Pinpoint the cell where the given text exists, returning its [x, y] midpoint coordinate. 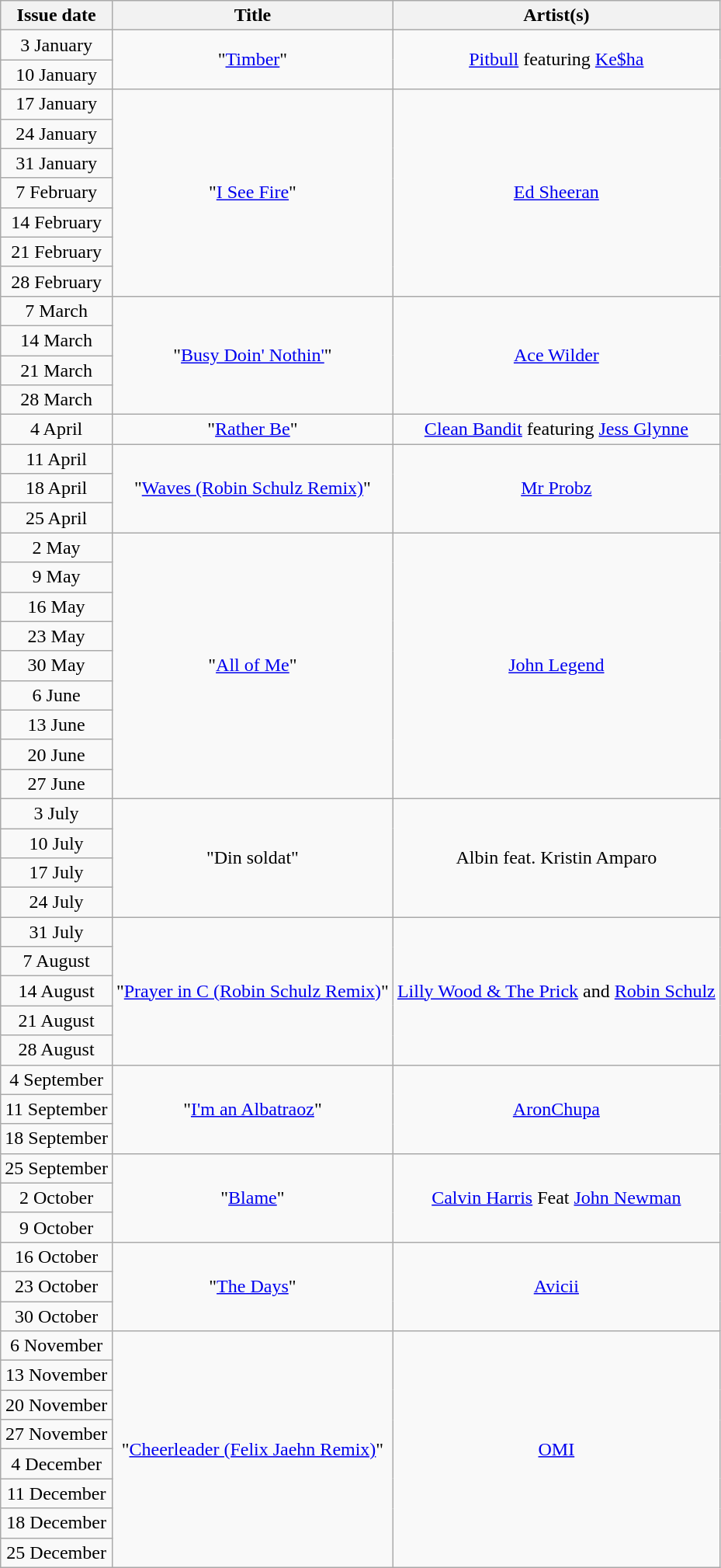
25 April [57, 518]
27 November [57, 1434]
"Blame" [252, 1198]
18 September [57, 1139]
17 January [57, 104]
31 January [57, 163]
4 April [57, 429]
3 July [57, 813]
7 February [57, 193]
28 August [57, 1050]
30 May [57, 666]
28 February [57, 281]
"I See Fire" [252, 193]
14 February [57, 222]
27 June [57, 784]
4 December [57, 1464]
7 March [57, 311]
21 August [57, 1020]
16 May [57, 607]
"Waves (Robin Schulz Remix)" [252, 488]
AronChupa [556, 1109]
Mr Probz [556, 488]
Ace Wilder [556, 355]
31 July [57, 932]
23 May [57, 636]
Calvin Harris Feat John Newman [556, 1198]
30 October [57, 1316]
Clean Bandit featuring Jess Glynne [556, 429]
20 June [57, 754]
24 January [57, 134]
16 October [57, 1257]
25 December [57, 1552]
6 November [57, 1346]
OMI [556, 1449]
2 October [57, 1198]
13 June [57, 725]
11 September [57, 1109]
25 September [57, 1168]
10 January [57, 75]
3 January [57, 45]
"Cheerleader (Felix Jaehn Remix)" [252, 1449]
14 August [57, 991]
9 May [57, 577]
7 August [57, 961]
"Prayer in C (Robin Schulz Remix)" [252, 991]
Artist(s) [556, 16]
4 September [57, 1080]
"All of Me" [252, 666]
"Din soldat" [252, 857]
"I'm an Albatraoz" [252, 1109]
11 April [57, 459]
Avicii [556, 1286]
Pitbull featuring Ke$ha [556, 60]
20 November [57, 1405]
18 April [57, 488]
Issue date [57, 16]
14 March [57, 340]
9 October [57, 1227]
10 July [57, 843]
"Busy Doin' Nothin'" [252, 355]
24 July [57, 902]
Lilly Wood & The Prick and Robin Schulz [556, 991]
11 December [57, 1493]
John Legend [556, 666]
Title [252, 16]
18 December [57, 1523]
Ed Sheeran [556, 193]
21 March [57, 370]
"The Days" [252, 1286]
"Rather Be" [252, 429]
21 February [57, 252]
13 November [57, 1375]
28 March [57, 400]
Albin feat. Kristin Amparo [556, 857]
17 July [57, 873]
23 October [57, 1286]
6 June [57, 695]
2 May [57, 548]
"Timber" [252, 60]
